Identify which cell holds the provided text, then report its (X, Y) central coordinate. 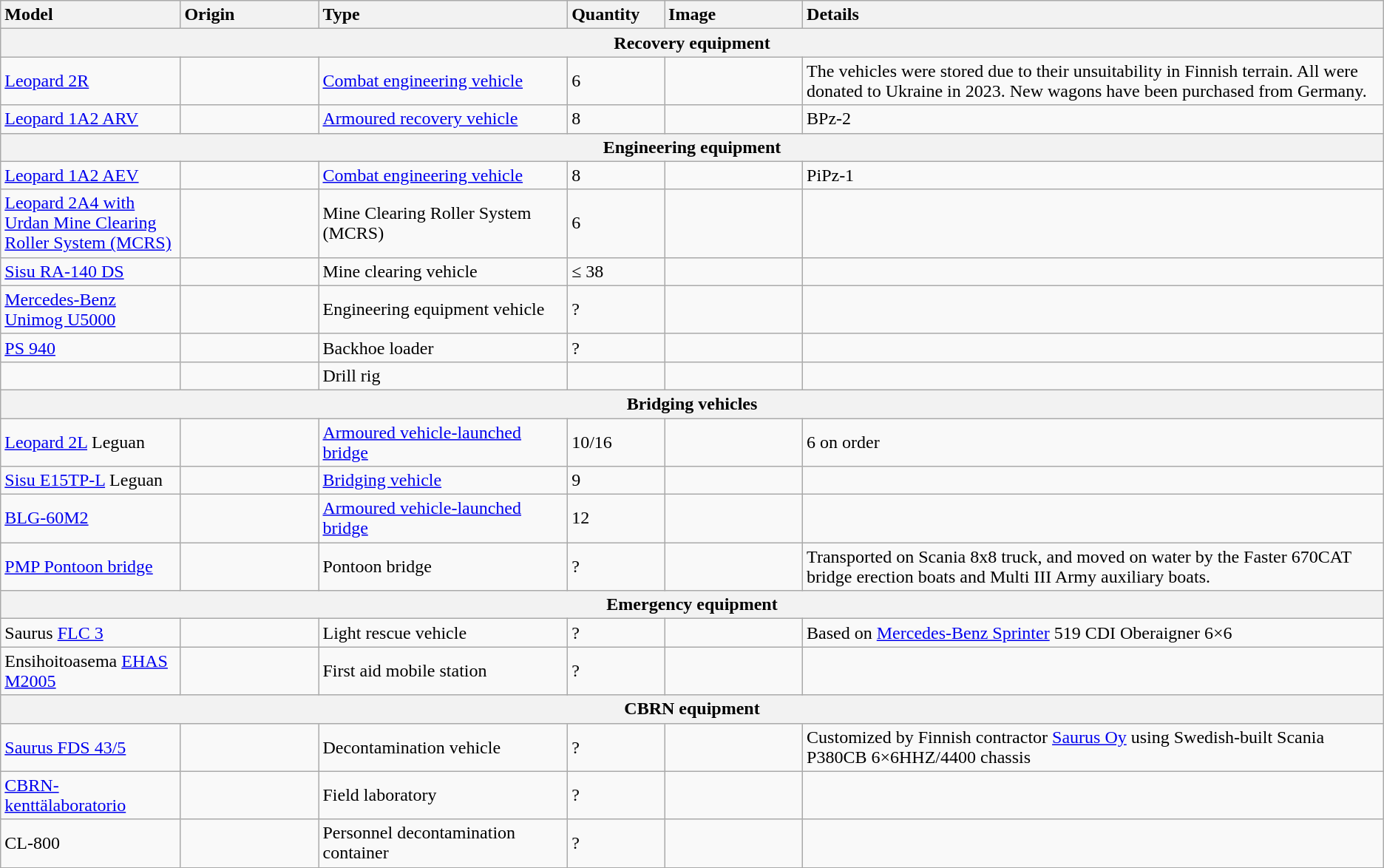
Recovery equipment (692, 43)
Drill rig (444, 376)
Quantity (617, 15)
Sisu RA-140 DS (90, 271)
PiPz-1 (1093, 175)
≤ 38 (617, 271)
Details (1093, 15)
Saurus FDS 43/5 (90, 747)
Type (444, 15)
9 (617, 481)
Leopard 2L Leguan (90, 442)
Origin (250, 15)
Based on Mercedes-Benz Sprinter 519 CDI Oberaigner 6×6 (1093, 633)
Decontamination vehicle (444, 747)
First aid mobile station (444, 671)
Customized by Finnish contractor Saurus Oy using Swedish-built Scania P380CB 6×6HHZ/4400 chassis (1093, 747)
Bridging vehicles (692, 404)
Personnel decontamination container (444, 843)
CBRN equipment (692, 709)
Armoured recovery vehicle (444, 119)
PS 940 (90, 347)
Saurus FLC 3 (90, 633)
Transported on Scania 8x8 truck, and moved on water by the Faster 670CAT bridge erection boats and Multi III Army auxiliary boats. (1093, 566)
PMP Pontoon bridge (90, 566)
Light rescue vehicle (444, 633)
6 on order (1093, 442)
CL-800 (90, 843)
Engineering equipment vehicle (444, 309)
Leopard 2R (90, 81)
Mine Clearing Roller System (MCRS) (444, 223)
Field laboratory (444, 796)
Backhoe loader (444, 347)
Bridging vehicle (444, 481)
Sisu E15TP-L Leguan (90, 481)
10/16 (617, 442)
CBRN-kenttälaboratorio (90, 796)
BPz-2 (1093, 119)
Pontoon bridge (444, 566)
Ensihoitoasema EHAS M2005 (90, 671)
Engineering equipment (692, 147)
Leopard 2A4 with Urdan Mine Clearing Roller System (MCRS) (90, 223)
Leopard 1A2 ARV (90, 119)
Mine clearing vehicle (444, 271)
Model (90, 15)
Mercedes-Benz Unimog U5000 (90, 309)
Emergency equipment (692, 605)
Image (733, 15)
12 (617, 519)
BLG-60M2 (90, 519)
Leopard 1A2 AEV (90, 175)
